Scan for the cell matching the given text and deliver its [X, Y] coordinate at center. 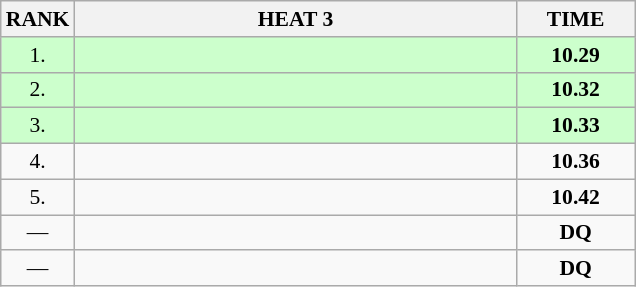
RANK [38, 19]
2. [38, 90]
HEAT 3 [295, 19]
10.42 [576, 197]
10.36 [576, 162]
4. [38, 162]
10.29 [576, 55]
5. [38, 197]
3. [38, 126]
TIME [576, 19]
1. [38, 55]
10.32 [576, 90]
10.33 [576, 126]
